From the cell containing the given text, extract its center point as [x, y] coordinate. 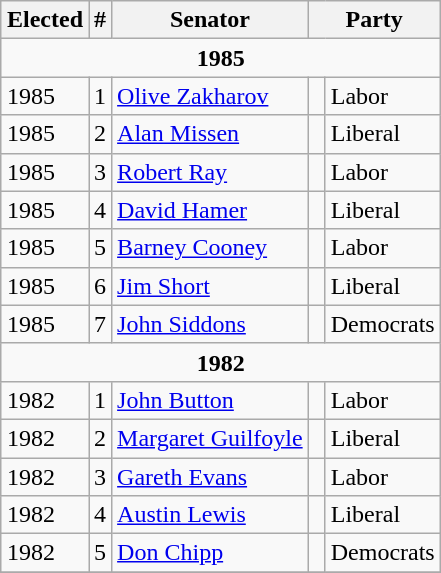
7 [100, 324]
Don Chipp [210, 553]
6 [100, 286]
# [100, 20]
Elected [44, 20]
David Hamer [210, 210]
John Button [210, 400]
Margaret Guilfoyle [210, 438]
Olive Zakharov [210, 96]
Senator [210, 20]
Barney Cooney [210, 248]
Alan Missen [210, 134]
Jim Short [210, 286]
Austin Lewis [210, 515]
John Siddons [210, 324]
Party [374, 20]
Robert Ray [210, 172]
Gareth Evans [210, 477]
